Pinpoint the cell where the given text exists, returning its [x, y] midpoint coordinate. 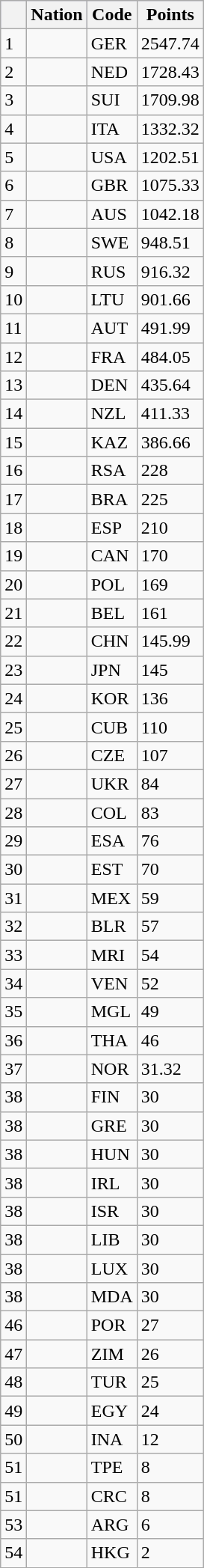
1042.18 [170, 214]
110 [170, 727]
FIN [112, 1097]
CUB [112, 727]
210 [170, 528]
AUT [112, 328]
484.05 [170, 357]
9 [13, 271]
MGL [112, 1012]
COL [112, 812]
BEL [112, 613]
136 [170, 698]
1728.43 [170, 72]
145 [170, 670]
LUX [112, 1269]
948.51 [170, 242]
50 [13, 1439]
LIB [112, 1239]
AUS [112, 214]
145.99 [170, 641]
INA [112, 1439]
16 [13, 471]
MEX [112, 898]
13 [13, 385]
225 [170, 499]
NOR [112, 1069]
FRA [112, 357]
20 [13, 585]
59 [170, 898]
SWE [112, 242]
IRL [112, 1183]
83 [170, 812]
169 [170, 585]
KAZ [112, 442]
ITA [112, 129]
48 [13, 1382]
THA [112, 1040]
53 [13, 1525]
TUR [112, 1382]
52 [170, 983]
901.66 [170, 299]
170 [170, 556]
RSA [112, 471]
21 [13, 613]
1075.33 [170, 186]
CAN [112, 556]
UKR [112, 784]
Nation [57, 15]
2547.74 [170, 43]
HKG [112, 1553]
161 [170, 613]
70 [170, 870]
35 [13, 1012]
BRA [112, 499]
29 [13, 841]
47 [13, 1354]
33 [13, 955]
3 [13, 100]
435.64 [170, 385]
36 [13, 1040]
RUS [112, 271]
Points [170, 15]
1202.51 [170, 157]
ISR [112, 1211]
34 [13, 983]
GER [112, 43]
GBR [112, 186]
57 [170, 927]
14 [13, 414]
POR [112, 1326]
17 [13, 499]
32 [13, 927]
19 [13, 556]
EGY [112, 1411]
TPE [112, 1468]
1709.98 [170, 100]
491.99 [170, 328]
28 [13, 812]
VEN [112, 983]
ARG [112, 1525]
5 [13, 157]
228 [170, 471]
76 [170, 841]
7 [13, 214]
31 [13, 898]
LTU [112, 299]
JPN [112, 670]
1332.32 [170, 129]
15 [13, 442]
USA [112, 157]
POL [112, 585]
NED [112, 72]
386.66 [170, 442]
4 [13, 129]
CHN [112, 641]
31.32 [170, 1069]
11 [13, 328]
DEN [112, 385]
411.33 [170, 414]
BLR [112, 927]
GRE [112, 1126]
18 [13, 528]
10 [13, 299]
HUN [112, 1154]
23 [13, 670]
MDA [112, 1297]
CRC [112, 1496]
916.32 [170, 271]
CZE [112, 755]
MRI [112, 955]
ZIM [112, 1354]
KOR [112, 698]
ESP [112, 528]
ESA [112, 841]
22 [13, 641]
Code [112, 15]
37 [13, 1069]
84 [170, 784]
EST [112, 870]
107 [170, 755]
SUI [112, 100]
1 [13, 43]
NZL [112, 414]
